Return the [x, y] coordinate for the center point of the cell that contains the specified text.  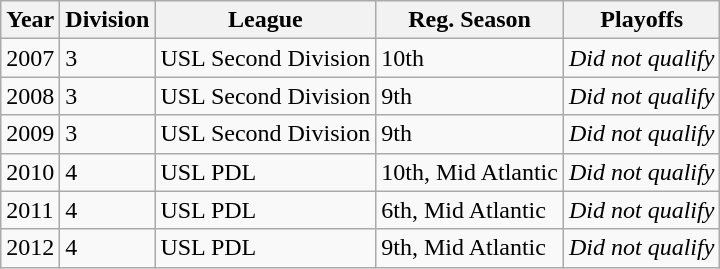
Reg. Season [470, 20]
9th, Mid Atlantic [470, 248]
Year [30, 20]
2008 [30, 96]
Division [108, 20]
Playoffs [641, 20]
League [266, 20]
2010 [30, 172]
2009 [30, 134]
10th, Mid Atlantic [470, 172]
6th, Mid Atlantic [470, 210]
2011 [30, 210]
2012 [30, 248]
10th [470, 58]
2007 [30, 58]
